Find where the given text appears and provide that cell's center as [x, y] coordinate. 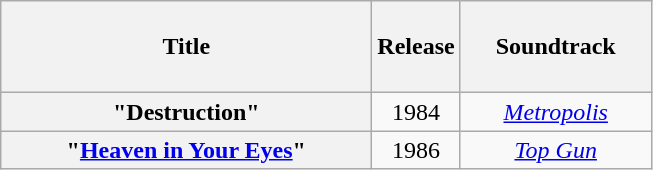
Soundtrack [556, 47]
Title [186, 47]
"Heaven in Your Eyes" [186, 150]
Metropolis [556, 112]
Release [416, 47]
"Destruction" [186, 112]
Top Gun [556, 150]
1984 [416, 112]
1986 [416, 150]
